Provide the (X, Y) coordinate of the cell's center where the given text is located.  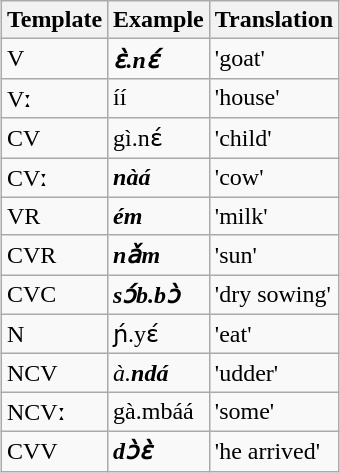
CVC (54, 295)
'udder' (274, 373)
dɔ̀ɛ̀ (159, 451)
íí (159, 98)
Template (54, 20)
ɛ̀.nɛ́ (159, 59)
N (54, 334)
ɲ́.yɛ́ (159, 334)
'eat' (274, 334)
'sun' (274, 255)
NCVː (54, 412)
sɔ́b.bɔ̀ (159, 295)
CVR (54, 255)
CVː (54, 178)
nǎm (159, 255)
'cow' (274, 178)
à.ndá (159, 373)
gà.mbáá (159, 412)
'goat' (274, 59)
'milk' (274, 216)
'house' (274, 98)
ém (159, 216)
'child' (274, 138)
NCV (54, 373)
Example (159, 20)
CVV (54, 451)
gì.nɛ́ (159, 138)
VR (54, 216)
'he arrived' (274, 451)
'dry sowing' (274, 295)
nàá (159, 178)
CV (54, 138)
V (54, 59)
Translation (274, 20)
'some' (274, 412)
Vː (54, 98)
